Pinpoint the cell where the given text exists, returning its [X, Y] midpoint coordinate. 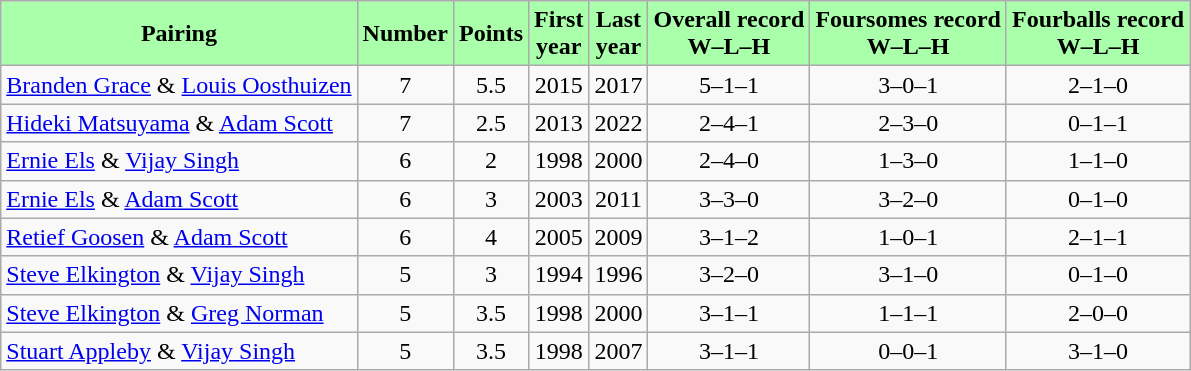
1994 [559, 275]
Pairing [179, 34]
3–3–0 [729, 199]
2–0–0 [1098, 313]
2–1–0 [1098, 85]
0–1–1 [1098, 123]
1–3–0 [908, 161]
2011 [618, 199]
Retief Goosen & Adam Scott [179, 237]
5–1–1 [729, 85]
2–3–0 [908, 123]
2015 [559, 85]
Number [405, 34]
1996 [618, 275]
2022 [618, 123]
2003 [559, 199]
Overall recordW–L–H [729, 34]
0–0–1 [908, 351]
Points [490, 34]
2–1–1 [1098, 237]
1–0–1 [908, 237]
Steve Elkington & Greg Norman [179, 313]
Branden Grace & Louis Oosthuizen [179, 85]
2 [490, 161]
2007 [618, 351]
Ernie Els & Vijay Singh [179, 161]
3–1–2 [729, 237]
2017 [618, 85]
Foursomes recordW–L–H [908, 34]
2013 [559, 123]
2009 [618, 237]
3–0–1 [908, 85]
2–4–1 [729, 123]
2–4–0 [729, 161]
1–1–0 [1098, 161]
2.5 [490, 123]
Fourballs recordW–L–H [1098, 34]
Stuart Appleby & Vijay Singh [179, 351]
5.5 [490, 85]
2005 [559, 237]
Lastyear [618, 34]
Steve Elkington & Vijay Singh [179, 275]
Hideki Matsuyama & Adam Scott [179, 123]
Ernie Els & Adam Scott [179, 199]
Firstyear [559, 34]
4 [490, 237]
1–1–1 [908, 313]
